Determine the [x, y] coordinate at the center of the cell enclosing the given text.  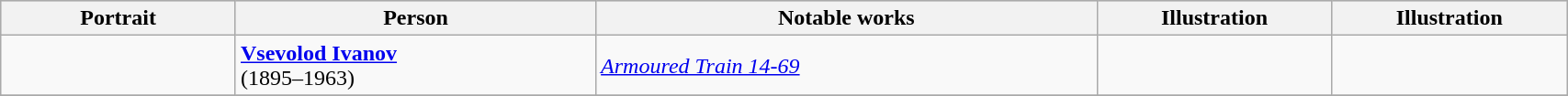
Portrait [118, 18]
Person [415, 18]
Armoured Train 14-69 [847, 66]
Notable works [847, 18]
Vsevolod Ivanov(1895–1963) [415, 66]
